Capture the cell that displays the provided text and extract its [x, y] central coordinate. 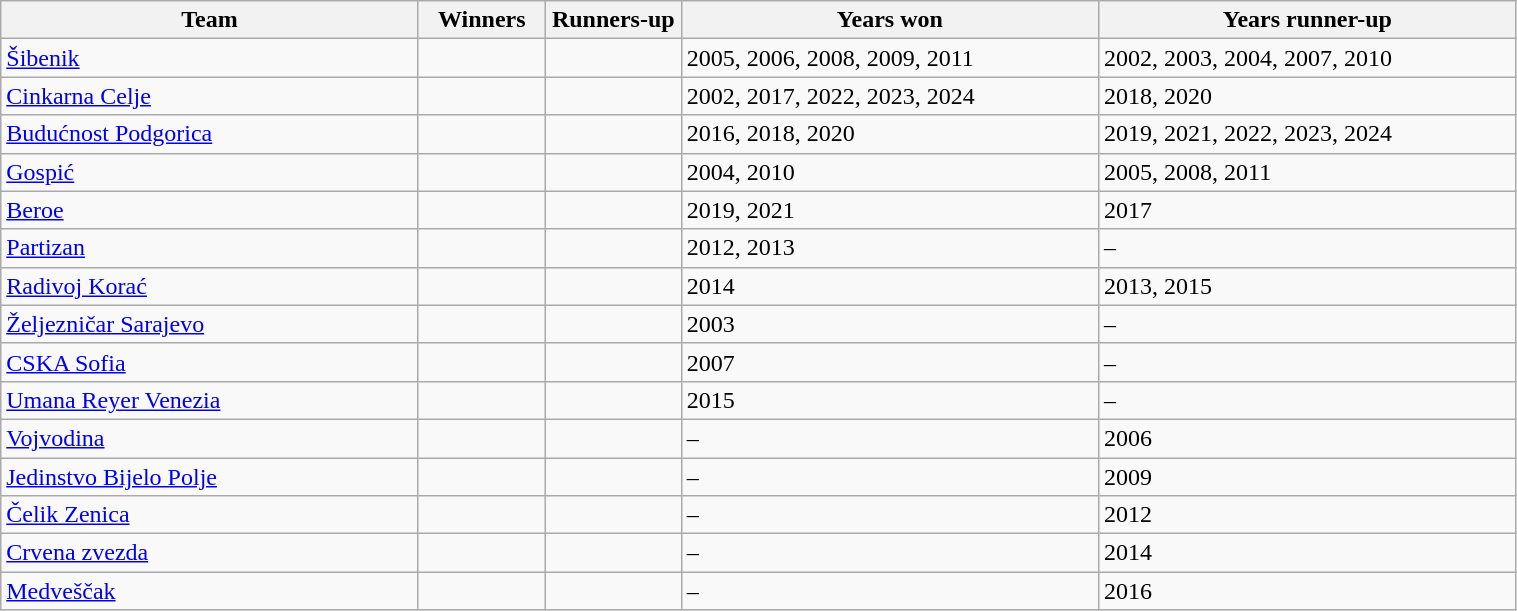
Umana Reyer Venezia [210, 400]
2002, 2003, 2004, 2007, 2010 [1308, 58]
2017 [1308, 210]
2015 [890, 400]
2012, 2013 [890, 248]
2005, 2006, 2008, 2009, 2011 [890, 58]
2013, 2015 [1308, 286]
CSKA Sofia [210, 362]
2018, 2020 [1308, 96]
2004, 2010 [890, 172]
2012 [1308, 515]
2016 [1308, 591]
2005, 2008, 2011 [1308, 172]
Beroe [210, 210]
Years won [890, 20]
Team [210, 20]
2006 [1308, 438]
Cinkarna Celje [210, 96]
Jedinstvo Bijelo Polje [210, 477]
Šibenik [210, 58]
Medveščak [210, 591]
2009 [1308, 477]
Čelik Zenica [210, 515]
2002, 2017, 2022, 2023, 2024 [890, 96]
2003 [890, 324]
2016, 2018, 2020 [890, 134]
Winners [482, 20]
2019, 2021 [890, 210]
Budućnost Podgorica [210, 134]
Runners-up [613, 20]
Years runner-up [1308, 20]
Vojvodina [210, 438]
2007 [890, 362]
Gospić [210, 172]
Partizan [210, 248]
Željezničar Sarajevo [210, 324]
Radivoj Korać [210, 286]
Crvena zvezda [210, 553]
2019, 2021, 2022, 2023, 2024 [1308, 134]
